Determine the (X, Y) coordinate at the center of the cell enclosing the given text.  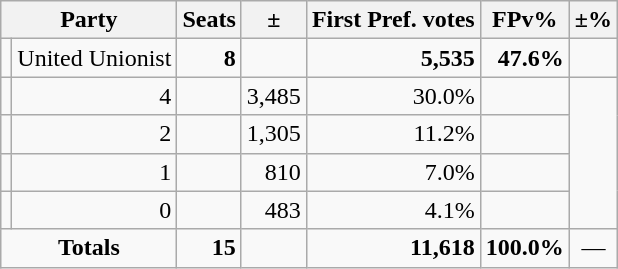
0 (94, 210)
4.1% (393, 210)
100.0% (524, 248)
4 (94, 96)
United Unionist (94, 58)
2 (94, 134)
— (593, 248)
±% (593, 20)
8 (209, 58)
Party (89, 20)
3,485 (274, 96)
30.0% (393, 96)
11,618 (393, 248)
First Pref. votes (393, 20)
1,305 (274, 134)
7.0% (393, 172)
15 (209, 248)
483 (274, 210)
47.6% (524, 58)
± (274, 20)
5,535 (393, 58)
FPv% (524, 20)
Totals (89, 248)
1 (94, 172)
11.2% (393, 134)
Seats (209, 20)
810 (274, 172)
